Detect which cell encompasses the target text, then output its (x, y) center coordinate. 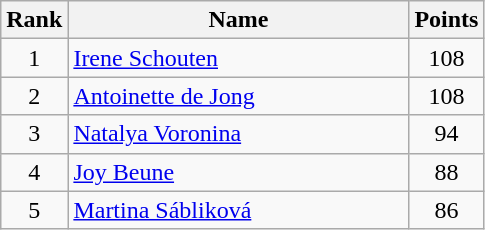
94 (446, 134)
88 (446, 172)
3 (34, 134)
2 (34, 96)
Antoinette de Jong (238, 96)
Rank (34, 20)
1 (34, 58)
5 (34, 210)
Joy Beune (238, 172)
Name (238, 20)
86 (446, 210)
4 (34, 172)
Martina Sábliková (238, 210)
Points (446, 20)
Irene Schouten (238, 58)
Natalya Voronina (238, 134)
